Provide the [X, Y] coordinate of the cell's center where the given text is located.  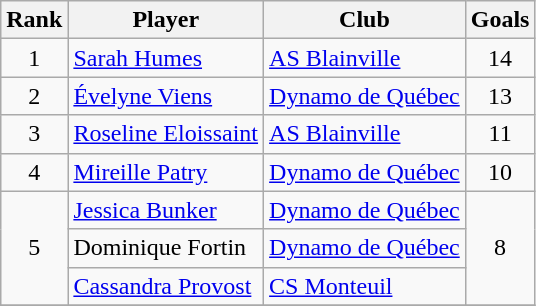
Goals [500, 20]
2 [34, 96]
CS Monteuil [365, 286]
14 [500, 58]
Club [365, 20]
Évelyne Viens [166, 96]
3 [34, 134]
8 [500, 248]
Rank [34, 20]
Mireille Patry [166, 172]
Player [166, 20]
5 [34, 248]
13 [500, 96]
4 [34, 172]
Dominique Fortin [166, 248]
1 [34, 58]
11 [500, 134]
Sarah Humes [166, 58]
Cassandra Provost [166, 286]
10 [500, 172]
Roseline Eloissaint [166, 134]
Jessica Bunker [166, 210]
